Pinpoint the cell where the given text exists, returning its (x, y) midpoint coordinate. 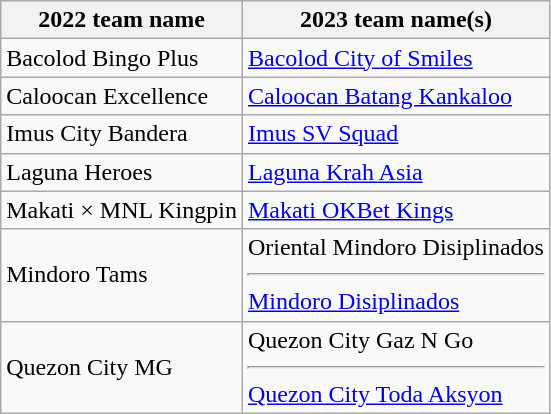
2022 team name (122, 20)
Makati × MNL Kingpin (122, 210)
Caloocan Excellence (122, 96)
Bacolod Bingo Plus (122, 58)
Bacolod City of Smiles (396, 58)
Oriental Mindoro Disiplinados Mindoro Disiplinados (396, 275)
Imus SV Squad (396, 134)
Laguna Heroes (122, 172)
Mindoro Tams (122, 275)
Quezon City MG (122, 367)
Quezon City Gaz N Go Quezon City Toda Aksyon (396, 367)
Makati OKBet Kings (396, 210)
Laguna Krah Asia (396, 172)
2023 team name(s) (396, 20)
Imus City Bandera (122, 134)
Caloocan Batang Kankaloo (396, 96)
